Return the (x, y) coordinate for the center point of the cell that contains the specified text.  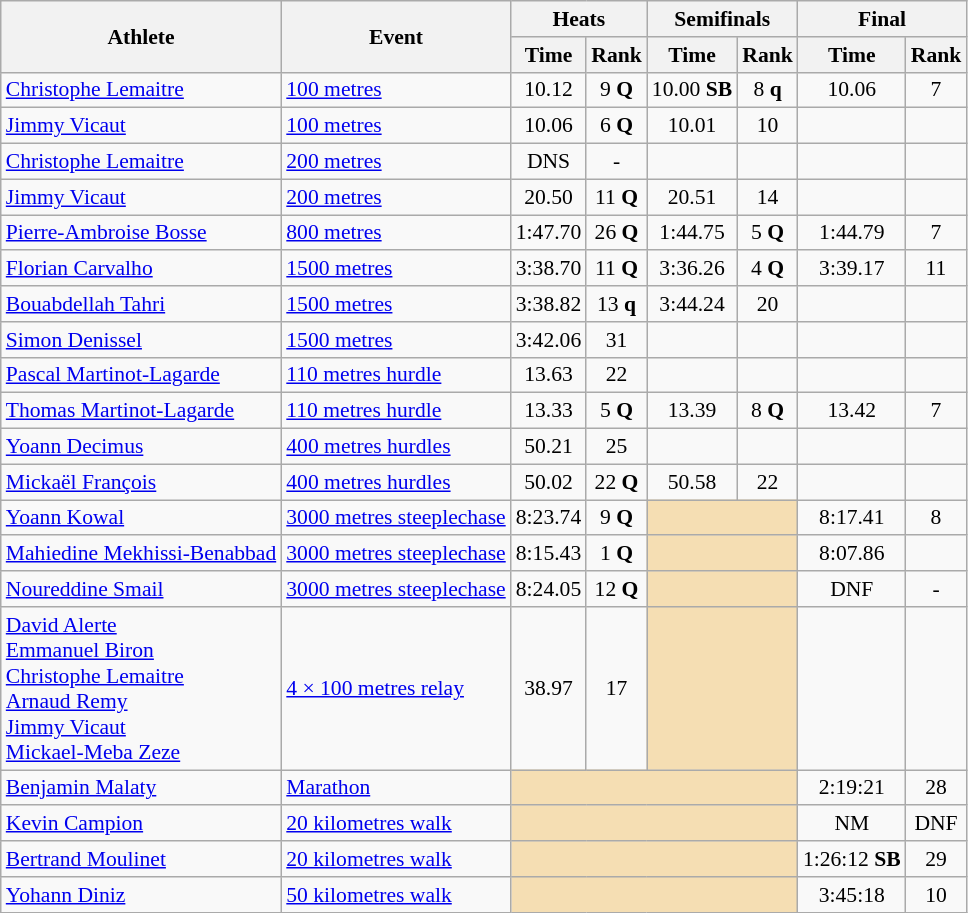
3:39.17 (852, 269)
4 Q (768, 269)
1:47.70 (548, 233)
3:45:18 (852, 895)
8:17.41 (852, 518)
Final (882, 19)
20.51 (692, 197)
8 q (768, 90)
29 (936, 859)
8:07.86 (852, 554)
25 (616, 447)
Yoann Kowal (141, 518)
13.33 (548, 411)
Noureddine Smail (141, 589)
Event (396, 36)
Thomas Martinot-Lagarde (141, 411)
10.01 (692, 126)
Simon Denissel (141, 340)
11 (936, 269)
Semifinals (722, 19)
22 Q (616, 482)
13.39 (692, 411)
Mahiedine Mekhissi-Benabbad (141, 554)
13.63 (548, 375)
6 Q (616, 126)
28 (936, 788)
Yoann Decimus (141, 447)
Marathon (396, 788)
Bertrand Moulinet (141, 859)
Kevin Campion (141, 824)
Pascal Martinot-Lagarde (141, 375)
50.58 (692, 482)
50.21 (548, 447)
4 × 100 metres relay (396, 688)
Mickaël François (141, 482)
3:44.24 (692, 304)
Pierre-Ambroise Bosse (141, 233)
Benjamin Malaty (141, 788)
10.00 SB (692, 90)
8:23.74 (548, 518)
10.12 (548, 90)
Florian Carvalho (141, 269)
17 (616, 688)
26 Q (616, 233)
Bouabdellah Tahri (141, 304)
8 Q (768, 411)
50.02 (548, 482)
8:24.05 (548, 589)
3:36.26 (692, 269)
20.50 (548, 197)
31 (616, 340)
Athlete (141, 36)
3:38.82 (548, 304)
13 q (616, 304)
20 (768, 304)
David AlerteEmmanuel BironChristophe LemaitreArnaud RemyJimmy VicautMickael-Meba Zeze (141, 688)
Yohann Diniz (141, 895)
1:44.79 (852, 233)
2:19:21 (852, 788)
8:15.43 (548, 554)
DNS (548, 162)
1:44.75 (692, 233)
12 Q (616, 589)
50 kilometres walk (396, 895)
Heats (579, 19)
13.42 (852, 411)
38.97 (548, 688)
1:26:12 SB (852, 859)
1 Q (616, 554)
NM (852, 824)
3:38.70 (548, 269)
800 metres (396, 233)
8 (936, 518)
14 (768, 197)
3:42.06 (548, 340)
